Extract the (x, y) coordinate from the center of the cell holding the provided text.  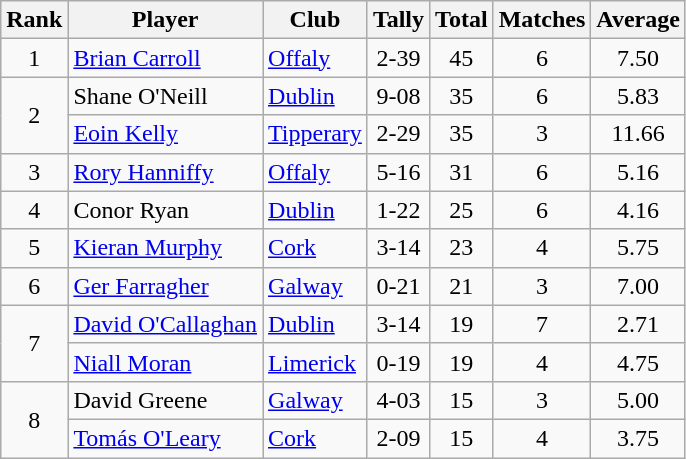
3.75 (638, 438)
25 (462, 210)
0-21 (398, 286)
5 (34, 248)
Tally (398, 20)
2-29 (398, 134)
4.16 (638, 210)
2.71 (638, 324)
Limerick (316, 362)
Ger Farragher (166, 286)
Conor Ryan (166, 210)
4-03 (398, 400)
Total (462, 20)
1 (34, 58)
Kieran Murphy (166, 248)
8 (34, 419)
Shane O'Neill (166, 96)
11.66 (638, 134)
5.16 (638, 172)
45 (462, 58)
5-16 (398, 172)
23 (462, 248)
0-19 (398, 362)
David O'Callaghan (166, 324)
Average (638, 20)
1-22 (398, 210)
Player (166, 20)
Brian Carroll (166, 58)
Rory Hanniffy (166, 172)
2 (34, 115)
Club (316, 20)
Rank (34, 20)
9-08 (398, 96)
Tomás O'Leary (166, 438)
7.00 (638, 286)
2-09 (398, 438)
31 (462, 172)
5.00 (638, 400)
5.75 (638, 248)
Niall Moran (166, 362)
Matches (542, 20)
David Greene (166, 400)
Tipperary (316, 134)
21 (462, 286)
7.50 (638, 58)
4.75 (638, 362)
5.83 (638, 96)
Eoin Kelly (166, 134)
2-39 (398, 58)
